Output the (X, Y) coordinate of the center of the cell containing the given text.  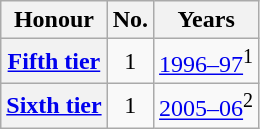
2005–062 (206, 106)
No. (130, 20)
Honour (54, 20)
Sixth tier (54, 106)
Fifth tier (54, 62)
Years (206, 20)
1996–971 (206, 62)
